From the cell containing the given text, extract its center point as [x, y] coordinate. 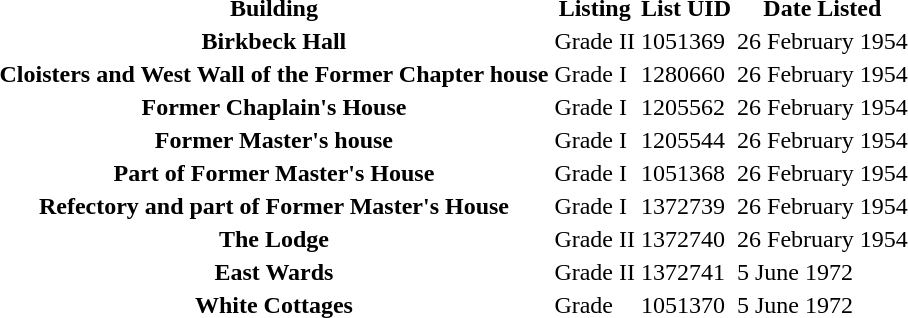
1372740 [686, 239]
1051368 [686, 173]
1372739 [686, 206]
1205544 [686, 140]
1205562 [686, 107]
1051369 [686, 41]
1280660 [686, 74]
1372741 [686, 272]
